From the cell containing the given text, extract its center point as [X, Y] coordinate. 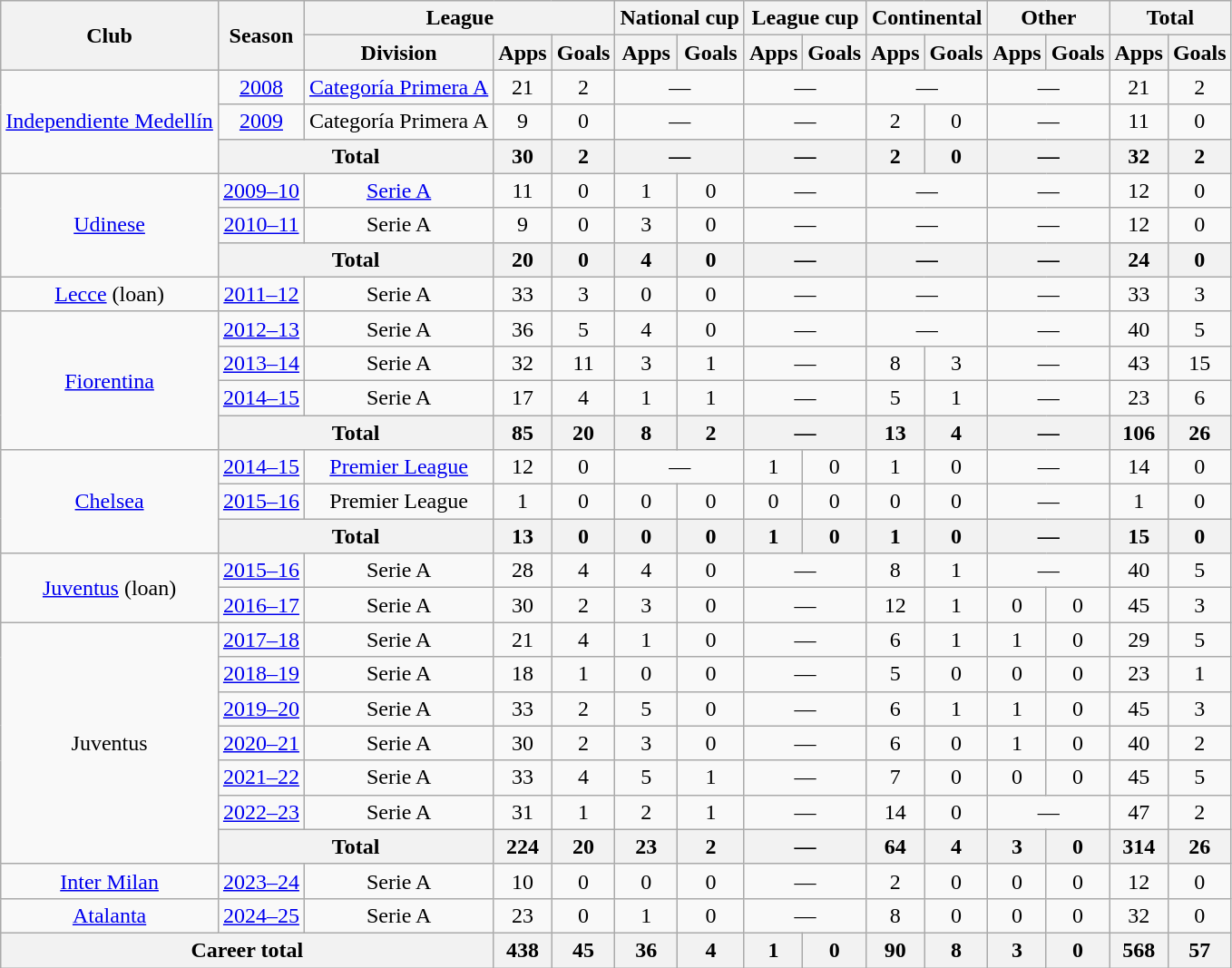
Club [110, 35]
Continental [927, 18]
18 [523, 674]
568 [1139, 950]
Season [261, 35]
57 [1199, 950]
League cup [805, 18]
90 [895, 950]
Udinese [110, 225]
Juventus [110, 743]
314 [1139, 846]
Fiorentina [110, 380]
7 [895, 777]
Atalanta [110, 915]
2021–22 [261, 777]
Juventus (loan) [110, 588]
Other [1049, 18]
2023–24 [261, 881]
2008 [261, 87]
2016–17 [261, 605]
2009 [261, 122]
2020–21 [261, 743]
438 [523, 950]
17 [523, 397]
2013–14 [261, 363]
Independiente Medellín [110, 122]
31 [523, 812]
Chelsea [110, 502]
2018–19 [261, 674]
85 [523, 433]
224 [523, 846]
10 [523, 881]
National cup [680, 18]
2022–23 [261, 812]
League [459, 18]
2024–25 [261, 915]
Career total [247, 950]
43 [1139, 363]
24 [1139, 259]
106 [1139, 433]
47 [1139, 812]
2017–18 [261, 640]
2012–13 [261, 328]
Inter Milan [110, 881]
2011–12 [261, 294]
2009–10 [261, 191]
Lecce (loan) [110, 294]
2019–20 [261, 709]
29 [1139, 640]
2010–11 [261, 225]
Division [398, 53]
28 [523, 571]
64 [895, 846]
